Determine the [x, y] coordinate at the center of the cell enclosing the given text.  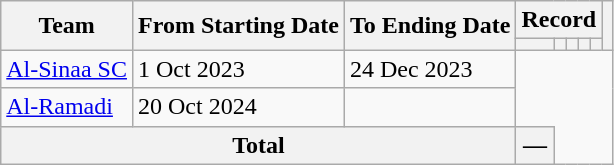
Al-Sinaa SC [67, 69]
Record [559, 20]
1 Oct 2023 [238, 69]
Total [258, 145]
24 Dec 2023 [430, 69]
20 Oct 2024 [238, 107]
From Starting Date [238, 26]
Team [67, 26]
Al-Ramadi [67, 107]
To Ending Date [430, 26]
— [535, 145]
